Capture the cell that displays the provided text and extract its [x, y] central coordinate. 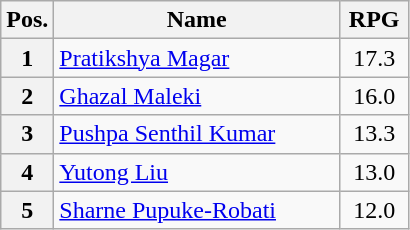
2 [28, 96]
13.3 [374, 134]
Sharne Pupuke-Robati [197, 210]
1 [28, 58]
Pratikshya Magar [197, 58]
Name [197, 20]
Pos. [28, 20]
17.3 [374, 58]
3 [28, 134]
Ghazal Maleki [197, 96]
12.0 [374, 210]
4 [28, 172]
16.0 [374, 96]
5 [28, 210]
13.0 [374, 172]
Pushpa Senthil Kumar [197, 134]
Yutong Liu [197, 172]
RPG [374, 20]
